Locate the cell with the specified text and output its [x, y] center coordinate. 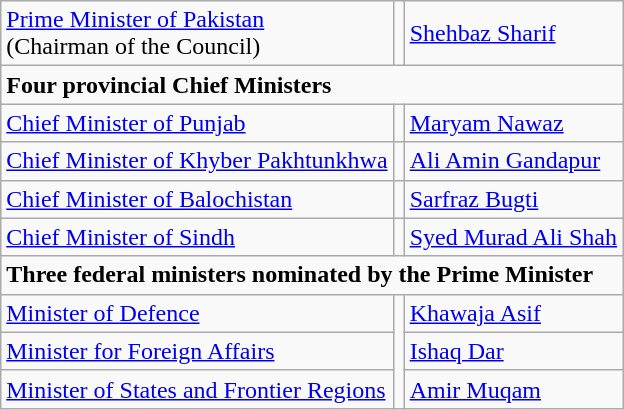
Chief Minister of Sindh [197, 237]
Syed Murad Ali Shah [513, 237]
Chief Minister of Punjab [197, 123]
Shehbaz Sharif [513, 34]
Ishaq Dar [513, 351]
Minister of States and Frontier Regions [197, 389]
Amir Muqam [513, 389]
Chief Minister of Khyber Pakhtunkhwa [197, 161]
Sarfraz Bugti [513, 199]
Maryam Nawaz [513, 123]
Minister of Defence [197, 313]
Ali Amin Gandapur [513, 161]
Chief Minister of Balochistan [197, 199]
Three federal ministers nominated by the Prime Minister [312, 275]
Khawaja Asif [513, 313]
Minister for Foreign Affairs [197, 351]
Prime Minister of Pakistan(Chairman of the Council) [197, 34]
Four provincial Chief Ministers [312, 85]
